Output the (X, Y) coordinate of the center of the cell containing the given text.  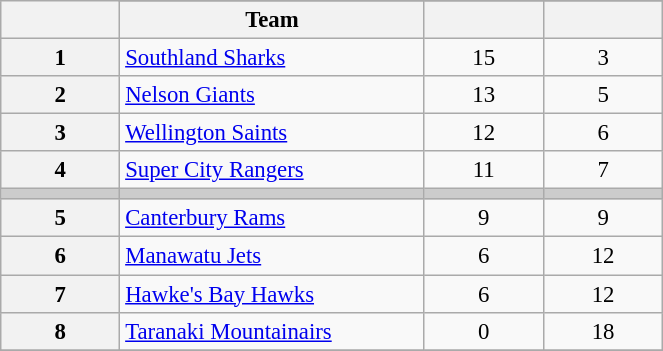
Taranaki Mountainairs (272, 331)
13 (484, 95)
4 (60, 170)
Canterbury Rams (272, 219)
Nelson Giants (272, 95)
1 (60, 58)
2 (60, 95)
Super City Rangers (272, 170)
0 (484, 331)
8 (60, 331)
Southland Sharks (272, 58)
Wellington Saints (272, 133)
18 (602, 331)
Manawatu Jets (272, 256)
Hawke's Bay Hawks (272, 294)
Team (272, 20)
15 (484, 58)
11 (484, 170)
